Determine the [x, y] coordinate at the center of the cell enclosing the given text.  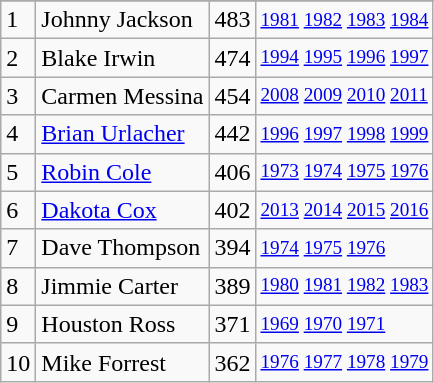
454 [232, 96]
371 [232, 324]
Jimmie Carter [122, 286]
Mike Forrest [122, 362]
Johnny Jackson [122, 20]
Carmen Messina [122, 96]
Houston Ross [122, 324]
1981 1982 1983 1984 [344, 20]
1976 1977 1978 1979 [344, 362]
2013 2014 2015 2016 [344, 210]
9 [18, 324]
394 [232, 248]
442 [232, 134]
2 [18, 58]
Dakota Cox [122, 210]
1969 1970 1971 [344, 324]
1996 1997 1998 1999 [344, 134]
6 [18, 210]
Blake Irwin [122, 58]
2008 2009 2010 2011 [344, 96]
389 [232, 286]
10 [18, 362]
7 [18, 248]
1980 1981 1982 1983 [344, 286]
4 [18, 134]
406 [232, 172]
474 [232, 58]
5 [18, 172]
1994 1995 1996 1997 [344, 58]
1974 1975 1976 [344, 248]
Brian Urlacher [122, 134]
Robin Cole [122, 172]
402 [232, 210]
8 [18, 286]
Dave Thompson [122, 248]
1973 1974 1975 1976 [344, 172]
3 [18, 96]
1 [18, 20]
362 [232, 362]
483 [232, 20]
